Identify which cell holds the provided text, then report its (x, y) central coordinate. 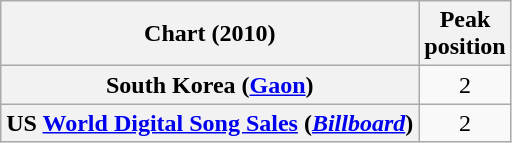
Peakposition (465, 34)
South Korea (Gaon) (210, 85)
Chart (2010) (210, 34)
US World Digital Song Sales (Billboard) (210, 123)
